Identify which cell holds the provided text, then report its [x, y] central coordinate. 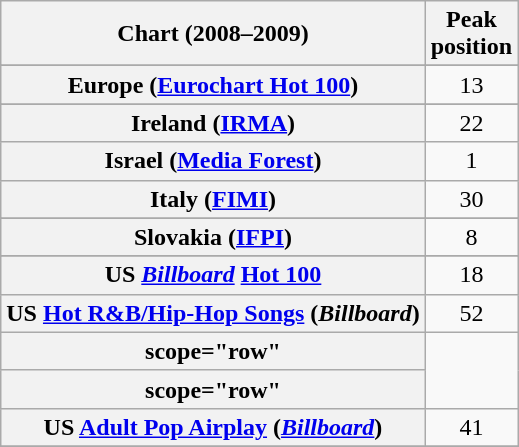
22 [471, 123]
8 [471, 237]
Ireland (IRMA) [213, 123]
Peakposition [471, 34]
18 [471, 275]
Italy (FIMI) [213, 199]
13 [471, 85]
41 [471, 427]
Chart (2008–2009) [213, 34]
US Billboard Hot 100 [213, 275]
30 [471, 199]
US Adult Pop Airplay (Billboard) [213, 427]
Israel (Media Forest) [213, 161]
US Hot R&B/Hip-Hop Songs (Billboard) [213, 313]
Europe (Eurochart Hot 100) [213, 85]
Slovakia (IFPI) [213, 237]
52 [471, 313]
1 [471, 161]
